Identify which cell holds the provided text, then report its (x, y) central coordinate. 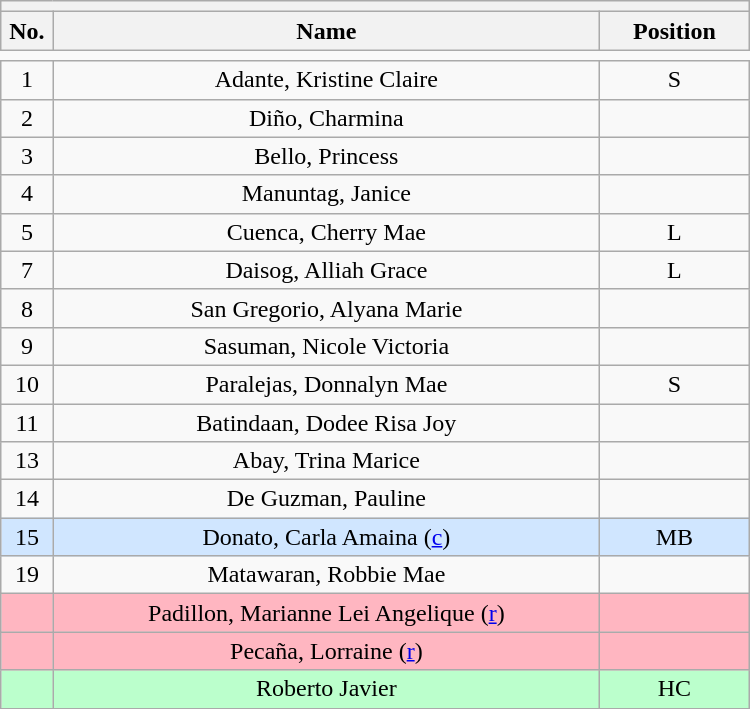
Adante, Kristine Claire (326, 80)
4 (27, 194)
Diño, Charmina (326, 118)
Manuntag, Janice (326, 194)
Matawaran, Robbie Mae (326, 575)
5 (27, 232)
Roberto Javier (326, 689)
8 (27, 308)
11 (27, 423)
MB (675, 537)
15 (27, 537)
Paralejas, Donnalyn Mae (326, 384)
Position (675, 31)
13 (27, 461)
19 (27, 575)
Sasuman, Nicole Victoria (326, 346)
HC (675, 689)
Pecaña, Lorraine (r) (326, 651)
San Gregorio, Alyana Marie (326, 308)
Donato, Carla Amaina (c) (326, 537)
Name (326, 31)
1 (27, 80)
10 (27, 384)
9 (27, 346)
3 (27, 156)
No. (27, 31)
Abay, Trina Marice (326, 461)
De Guzman, Pauline (326, 499)
Padillon, Marianne Lei Angelique (r) (326, 613)
7 (27, 270)
Cuenca, Cherry Mae (326, 232)
Daisog, Alliah Grace (326, 270)
Batindaan, Dodee Risa Joy (326, 423)
2 (27, 118)
Bello, Princess (326, 156)
14 (27, 499)
